Scan for the cell matching the given text and deliver its (x, y) coordinate at center. 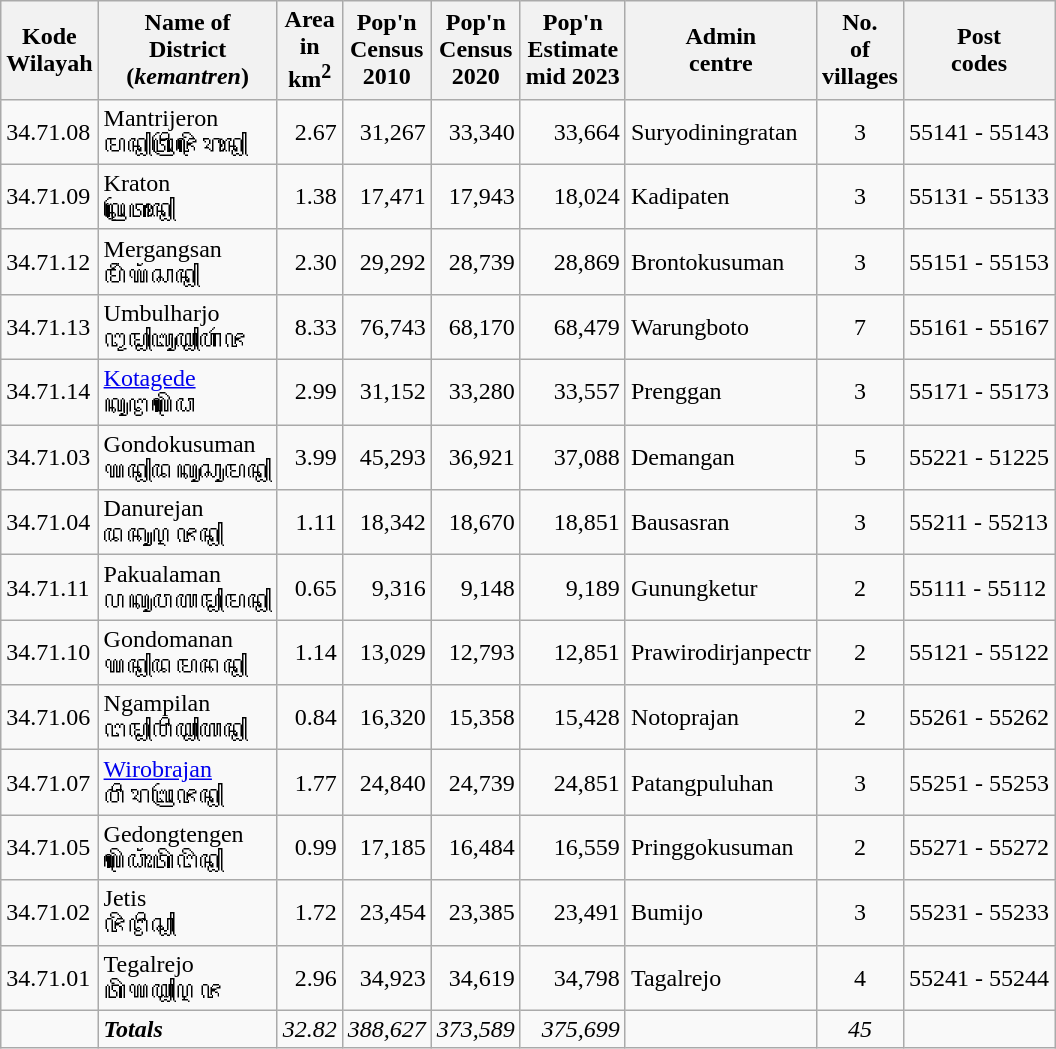
32.82 (310, 1029)
34.71.08 (50, 132)
17,185 (386, 848)
37,088 (572, 458)
55211 - 55213 (978, 522)
55161 - 55167 (978, 326)
15,428 (572, 718)
34.71.01 (50, 978)
Mergangsanꦩꦼꦂꦒꦁꦱꦤ꧀ (188, 262)
Admincentre (720, 50)
23,385 (476, 912)
2.96 (310, 978)
Pop'nEstimatemid 2023 (572, 50)
1.11 (310, 522)
76,743 (386, 326)
Prawirodirjanpectr (720, 652)
55241 - 55244 (978, 978)
17,943 (476, 196)
16,484 (476, 848)
7 (860, 326)
33,280 (476, 392)
Ngampilanꦔꦩ꧀ꦥꦶꦭ꧀ꦭꦤ꧀ (188, 718)
34.71.03 (50, 458)
388,627 (386, 1029)
12,851 (572, 652)
Jetisꦗꦼꦛꦶꦱ꧀ (188, 912)
Kotagedeꦏꦸꦛꦒꦼꦝꦺ (188, 392)
Tegalrejoꦠꦼꦒꦭ꧀ꦉꦗ (188, 978)
55231 - 55233 (978, 912)
55151 - 55153 (978, 262)
55261 - 55262 (978, 718)
55121 - 55122 (978, 652)
375,699 (572, 1029)
55221 - 51225 (978, 458)
24,840 (386, 782)
8.33 (310, 326)
Notoprajan (720, 718)
55141 - 55143 (978, 132)
Pringgokusuman (720, 848)
Brontokusuman (720, 262)
Gondomananꦒꦤ꧀ꦢꦩꦤꦤ꧀ (188, 652)
Bausasran (720, 522)
31,152 (386, 392)
16,559 (572, 848)
34.71.05 (50, 848)
Gunungketur (720, 588)
Prenggan (720, 392)
18,342 (386, 522)
34.71.11 (50, 588)
Name ofDistrict(kemantren) (188, 50)
34.71.13 (50, 326)
Postcodes (978, 50)
34.71.10 (50, 652)
34,923 (386, 978)
9,316 (386, 588)
Gondokusumanꦒꦤ꧀ꦢꦏꦸꦱꦸꦩꦤ꧀ (188, 458)
5 (860, 458)
34.71.04 (50, 522)
15,358 (476, 718)
45,293 (386, 458)
Areain km2 (310, 50)
Gedongtengenꦒꦼꦝꦺꦴꦁꦠꦼꦔꦼꦤ꧀ (188, 848)
17,471 (386, 196)
16,320 (386, 718)
Bumijo (720, 912)
Umbulharjoꦈꦩ꧀ꦧꦸꦭ꧀ꦲꦂꦗ (188, 326)
9,148 (476, 588)
Mantrijeronꦩꦤ꧀ꦠꦿꦶꦗꦼꦫꦺꦴꦤ꧀ (188, 132)
45 (860, 1029)
Demangan (720, 458)
No. ofvillages (860, 50)
24,851 (572, 782)
68,170 (476, 326)
33,664 (572, 132)
Pop'nCensus2010 (386, 50)
55271 - 55272 (978, 848)
13,029 (386, 652)
Warungboto (720, 326)
1.38 (310, 196)
3.99 (310, 458)
Pop'nCensus2020 (476, 50)
373,589 (476, 1029)
Pakualamanꦥꦏꦸꦮꦭꦩ꧀ꦩꦤ꧀ (188, 588)
33,340 (476, 132)
2.30 (310, 262)
0.84 (310, 718)
68,479 (572, 326)
Tagalrejo (720, 978)
24,739 (476, 782)
55111 - 55112 (978, 588)
34,619 (476, 978)
36,921 (476, 458)
18,670 (476, 522)
Kadipaten (720, 196)
Totals (188, 1029)
Patangpuluhan (720, 782)
9,189 (572, 588)
34.71.09 (50, 196)
Danurejanꦢꦤꦸꦸꦉꦗꦤ꧀ (188, 522)
34.71.02 (50, 912)
Kratonꦏꦿꦠꦺꦴꦤ꧀ (188, 196)
29,292 (386, 262)
Wirobrajanꦮꦶꦫꦧꦿꦗꦤ꧀ (188, 782)
55251 - 55253 (978, 782)
28,739 (476, 262)
2.99 (310, 392)
34.71.06 (50, 718)
34,798 (572, 978)
Kode Wilayah (50, 50)
34.71.07 (50, 782)
1.14 (310, 652)
0.99 (310, 848)
23,491 (572, 912)
55131 - 55133 (978, 196)
31,267 (386, 132)
18,024 (572, 196)
34.71.12 (50, 262)
1.77 (310, 782)
4 (860, 978)
34.71.14 (50, 392)
18,851 (572, 522)
55171 - 55173 (978, 392)
2.67 (310, 132)
33,557 (572, 392)
23,454 (386, 912)
12,793 (476, 652)
0.65 (310, 588)
1.72 (310, 912)
28,869 (572, 262)
Suryodiningratan (720, 132)
